From the cell containing the given text, extract its center point as [x, y] coordinate. 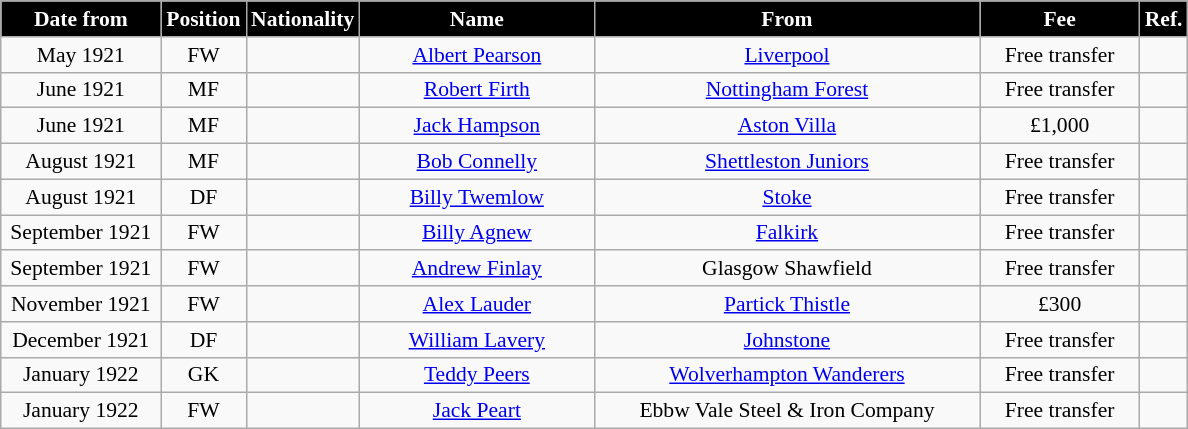
Nottingham Forest [786, 90]
Alex Lauder [476, 304]
Wolverhampton Wanderers [786, 375]
Date from [81, 19]
£300 [1060, 304]
Position [204, 19]
December 1921 [81, 340]
Falkirk [786, 233]
Shettleston Juniors [786, 162]
Name [476, 19]
Teddy Peers [476, 375]
Jack Peart [476, 411]
November 1921 [81, 304]
Ref. [1164, 19]
May 1921 [81, 55]
From [786, 19]
Albert Pearson [476, 55]
GK [204, 375]
Andrew Finlay [476, 269]
Billy Twemlow [476, 197]
Jack Hampson [476, 126]
Fee [1060, 19]
William Lavery [476, 340]
Partick Thistle [786, 304]
Ebbw Vale Steel & Iron Company [786, 411]
Glasgow Shawfield [786, 269]
Stoke [786, 197]
£1,000 [1060, 126]
Johnstone [786, 340]
Bob Connelly [476, 162]
Billy Agnew [476, 233]
Nationality [302, 19]
Liverpool [786, 55]
Robert Firth [476, 90]
Aston Villa [786, 126]
